Find where the given text appears and provide that cell's center as [X, Y] coordinate. 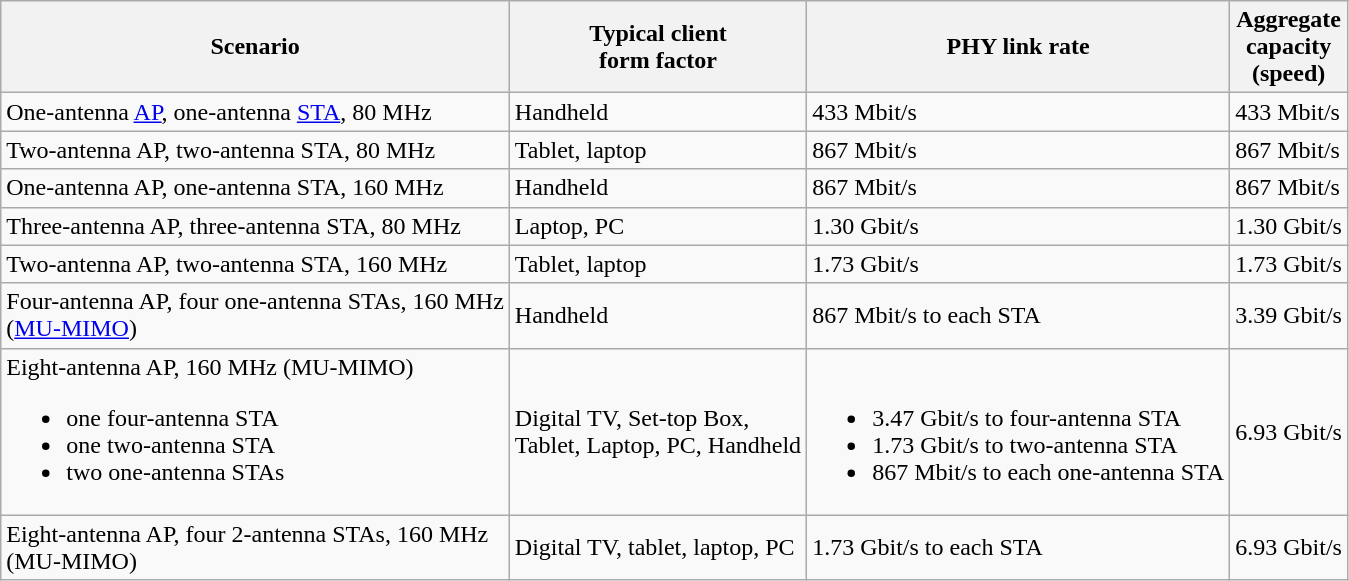
Eight-antenna AP, 160 MHz (MU-MIMO)one four-antenna STAone two-antenna STAtwo one-antenna STAs [256, 432]
Aggregatecapacity(speed) [1289, 47]
867 Mbit/s to each STA [1018, 316]
Two-antenna AP, two-antenna STA, 160 MHz [256, 264]
1.73 Gbit/s to each STA [1018, 548]
Typical clientform factor [658, 47]
Three-antenna AP, three-antenna STA, 80 MHz [256, 226]
Scenario [256, 47]
Two-antenna AP, two-antenna STA, 80 MHz [256, 150]
PHY link rate [1018, 47]
One-antenna AP, one-antenna STA, 80 MHz [256, 112]
Digital TV, tablet, laptop, PC [658, 548]
Digital TV, Set-top Box,Tablet, Laptop, PC, Handheld [658, 432]
3.39 Gbit/s [1289, 316]
Eight-antenna AP, four 2-antenna STAs, 160 MHz(MU-MIMO) [256, 548]
Laptop, PC [658, 226]
Four-antenna AP, four one-antenna STAs, 160 MHz(MU-MIMO) [256, 316]
3.47 Gbit/s to four-antenna STA1.73 Gbit/s to two-antenna STA867 Mbit/s to each one-antenna STA [1018, 432]
One-antenna AP, one-antenna STA, 160 MHz [256, 188]
